Provide the [X, Y] coordinate of the cell's center where the given text is located.  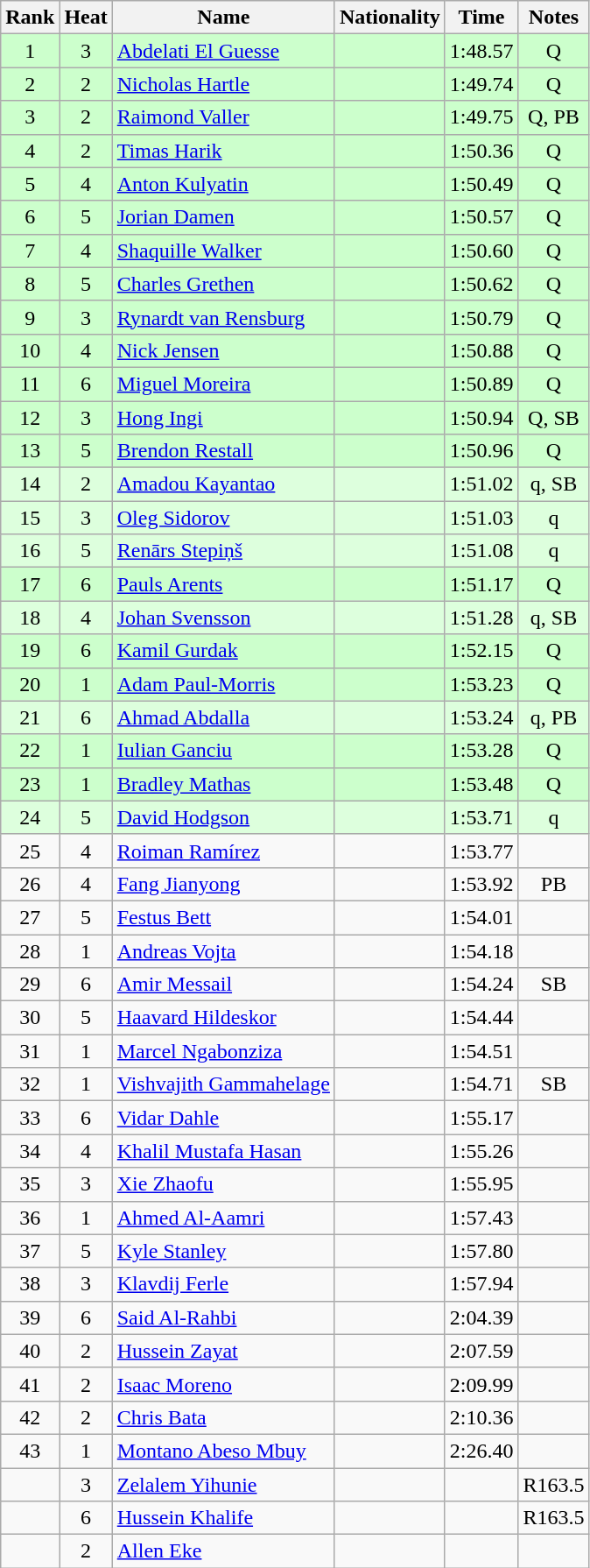
Pauls Arents [223, 584]
1:55.95 [481, 1184]
28 [30, 950]
Klavdij Ferle [223, 1284]
Nationality [390, 18]
Marcel Ngabonziza [223, 1051]
1:55.17 [481, 1118]
1:50.94 [481, 418]
2:07.59 [481, 1351]
1:51.03 [481, 518]
1:53.48 [481, 784]
Chris Bata [223, 1417]
Zelalem Yihunie [223, 1485]
1:50.60 [481, 251]
Festus Bett [223, 917]
David Hodgson [223, 817]
Name [223, 18]
Nick Jensen [223, 350]
Vishvajith Gammahelage [223, 1084]
8 [30, 284]
43 [30, 1451]
1:50.88 [481, 350]
Anton Kulyatin [223, 184]
2:09.99 [481, 1384]
39 [30, 1317]
41 [30, 1384]
Renārs Stepiņš [223, 551]
Q, SB [553, 418]
1:54.51 [481, 1051]
1:53.23 [481, 684]
1:54.44 [481, 1018]
7 [30, 251]
PB [553, 884]
1:49.75 [481, 117]
Vidar Dahle [223, 1118]
1:53.77 [481, 851]
1:51.17 [481, 584]
27 [30, 917]
1:53.92 [481, 884]
Montano Abeso Mbuy [223, 1451]
Ahmad Abdalla [223, 717]
23 [30, 784]
40 [30, 1351]
1:54.18 [481, 950]
Said Al-Rahbi [223, 1317]
1:50.96 [481, 451]
Charles Grethen [223, 284]
13 [30, 451]
Raimond Valler [223, 117]
30 [30, 1018]
2:26.40 [481, 1451]
17 [30, 584]
1:51.08 [481, 551]
1:48.57 [481, 51]
19 [30, 651]
Adam Paul-Morris [223, 684]
9 [30, 317]
Heat [86, 18]
1:51.02 [481, 484]
29 [30, 985]
1:54.01 [481, 917]
1:53.28 [481, 751]
1:49.74 [481, 84]
2:10.36 [481, 1417]
34 [30, 1151]
Rynardt van Rensburg [223, 317]
Khalil Mustafa Hasan [223, 1151]
1:53.24 [481, 717]
1:52.15 [481, 651]
2:04.39 [481, 1317]
Johan Svensson [223, 618]
Hussein Zayat [223, 1351]
Isaac Moreno [223, 1384]
Haavard Hildeskor [223, 1018]
12 [30, 418]
20 [30, 684]
Miguel Moreira [223, 384]
10 [30, 350]
Rank [30, 18]
38 [30, 1284]
Roiman Ramírez [223, 851]
Amadou Kayantao [223, 484]
32 [30, 1084]
Bradley Mathas [223, 784]
Xie Zhaofu [223, 1184]
26 [30, 884]
11 [30, 384]
16 [30, 551]
1:57.94 [481, 1284]
q, PB [553, 717]
Nicholas Hartle [223, 84]
35 [30, 1184]
36 [30, 1218]
22 [30, 751]
Andreas Vojta [223, 950]
1:54.71 [481, 1084]
Shaquille Walker [223, 251]
Oleg Sidorov [223, 518]
1:50.62 [481, 284]
1:55.26 [481, 1151]
Notes [553, 18]
Kamil Gurdak [223, 651]
25 [30, 851]
1:51.28 [481, 618]
Timas Harik [223, 151]
Q, PB [553, 117]
Fang Jianyong [223, 884]
31 [30, 1051]
1:50.57 [481, 217]
37 [30, 1251]
Time [481, 18]
33 [30, 1118]
14 [30, 484]
21 [30, 717]
42 [30, 1417]
1:57.80 [481, 1251]
1:57.43 [481, 1218]
Amir Messail [223, 985]
Jorian Damen [223, 217]
18 [30, 618]
1:54.24 [481, 985]
Brendon Restall [223, 451]
15 [30, 518]
Iulian Ganciu [223, 751]
1:50.89 [481, 384]
Allen Eke [223, 1551]
Ahmed Al-Aamri [223, 1218]
Hussein Khalife [223, 1518]
1:53.71 [481, 817]
1:50.36 [481, 151]
1:50.79 [481, 317]
24 [30, 817]
Kyle Stanley [223, 1251]
1:50.49 [481, 184]
Hong Ingi [223, 418]
Abdelati El Guesse [223, 51]
